Identify which cell holds the provided text, then report its [X, Y] central coordinate. 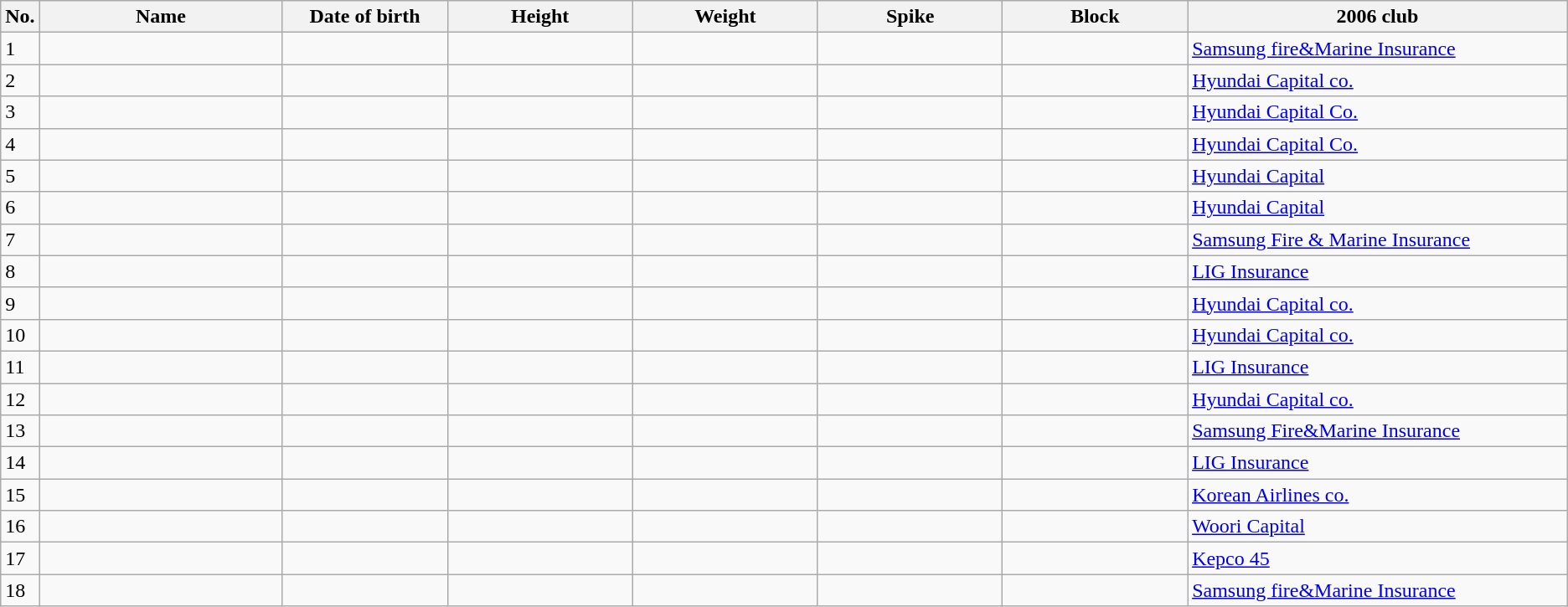
Date of birth [365, 17]
2006 club [1378, 17]
18 [20, 590]
Spike [910, 17]
No. [20, 17]
2 [20, 80]
8 [20, 271]
13 [20, 431]
11 [20, 367]
12 [20, 399]
Block [1096, 17]
9 [20, 303]
1 [20, 49]
4 [20, 144]
Samsung Fire&Marine Insurance [1378, 431]
3 [20, 112]
14 [20, 463]
6 [20, 208]
15 [20, 495]
16 [20, 527]
Korean Airlines co. [1378, 495]
Height [539, 17]
Weight [725, 17]
5 [20, 176]
Woori Capital [1378, 527]
Samsung Fire & Marine Insurance [1378, 239]
17 [20, 558]
10 [20, 335]
7 [20, 239]
Name [161, 17]
Kepco 45 [1378, 558]
